Capture the cell that displays the provided text and extract its (X, Y) central coordinate. 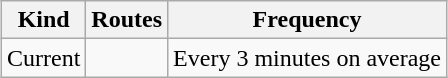
Current (43, 58)
Routes (127, 20)
Kind (43, 20)
Every 3 minutes on average (308, 58)
Frequency (308, 20)
